For the text-containing cell, return its midpoint in [X, Y] coordinate format. 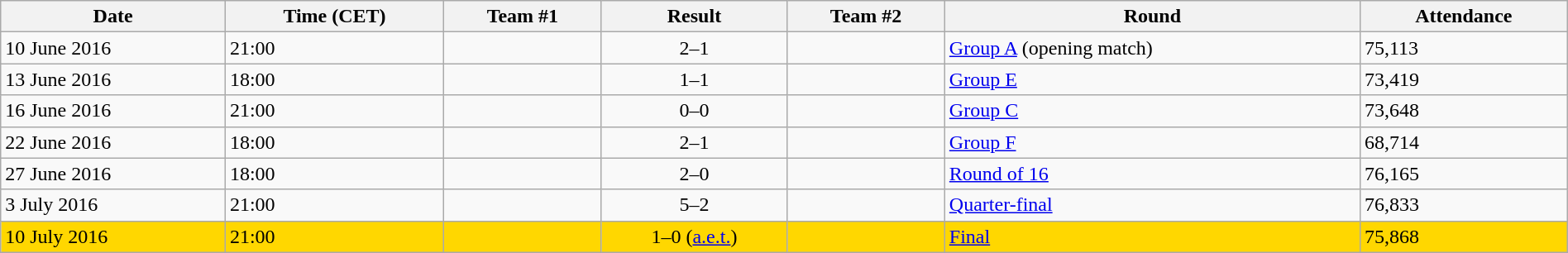
Group E [1152, 79]
5–2 [695, 205]
10 June 2016 [113, 48]
3 July 2016 [113, 205]
Date [113, 17]
1–1 [695, 79]
Group C [1152, 111]
1–0 (a.e.t.) [695, 236]
75,113 [1464, 48]
0–0 [695, 111]
73,648 [1464, 111]
27 June 2016 [113, 174]
10 July 2016 [113, 236]
68,714 [1464, 142]
Round of 16 [1152, 174]
22 June 2016 [113, 142]
Time (CET) [334, 17]
16 June 2016 [113, 111]
Quarter-final [1152, 205]
Group F [1152, 142]
Final [1152, 236]
13 June 2016 [113, 79]
Team #2 [866, 17]
Result [695, 17]
Attendance [1464, 17]
76,833 [1464, 205]
73,419 [1464, 79]
76,165 [1464, 174]
Team #1 [523, 17]
75,868 [1464, 236]
2–0 [695, 174]
Group A (opening match) [1152, 48]
Round [1152, 17]
